Scan for the cell matching the given text and deliver its (x, y) coordinate at center. 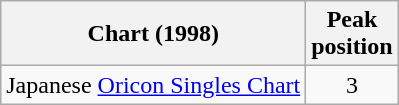
Japanese Oricon Singles Chart (154, 85)
3 (352, 85)
Peakposition (352, 34)
Chart (1998) (154, 34)
